From the cell containing the given text, extract its center point as [X, Y] coordinate. 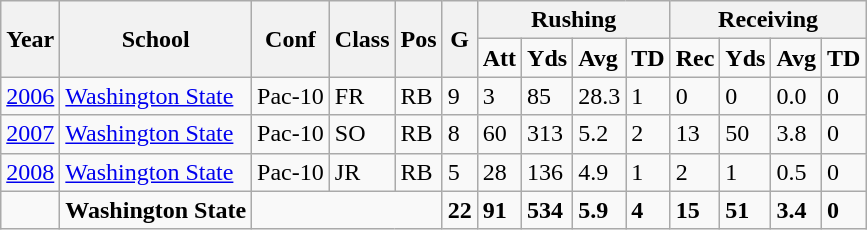
3.8 [796, 134]
Receiving [768, 20]
5 [460, 172]
2007 [30, 134]
85 [548, 96]
4.9 [600, 172]
28.3 [600, 96]
50 [746, 134]
15 [695, 210]
FR [362, 96]
4 [648, 210]
3.4 [796, 210]
13 [695, 134]
Pos [418, 39]
Att [499, 58]
313 [548, 134]
136 [548, 172]
2006 [30, 96]
Class [362, 39]
8 [460, 134]
91 [499, 210]
School [156, 39]
0.0 [796, 96]
3 [499, 96]
Rec [695, 58]
5.9 [600, 210]
0.5 [796, 172]
JR [362, 172]
Conf [291, 39]
2008 [30, 172]
9 [460, 96]
60 [499, 134]
28 [499, 172]
G [460, 39]
5.2 [600, 134]
Year [30, 39]
51 [746, 210]
Rushing [574, 20]
22 [460, 210]
534 [548, 210]
SO [362, 134]
